Extract the (x, y) coordinate from the center of the cell holding the provided text.  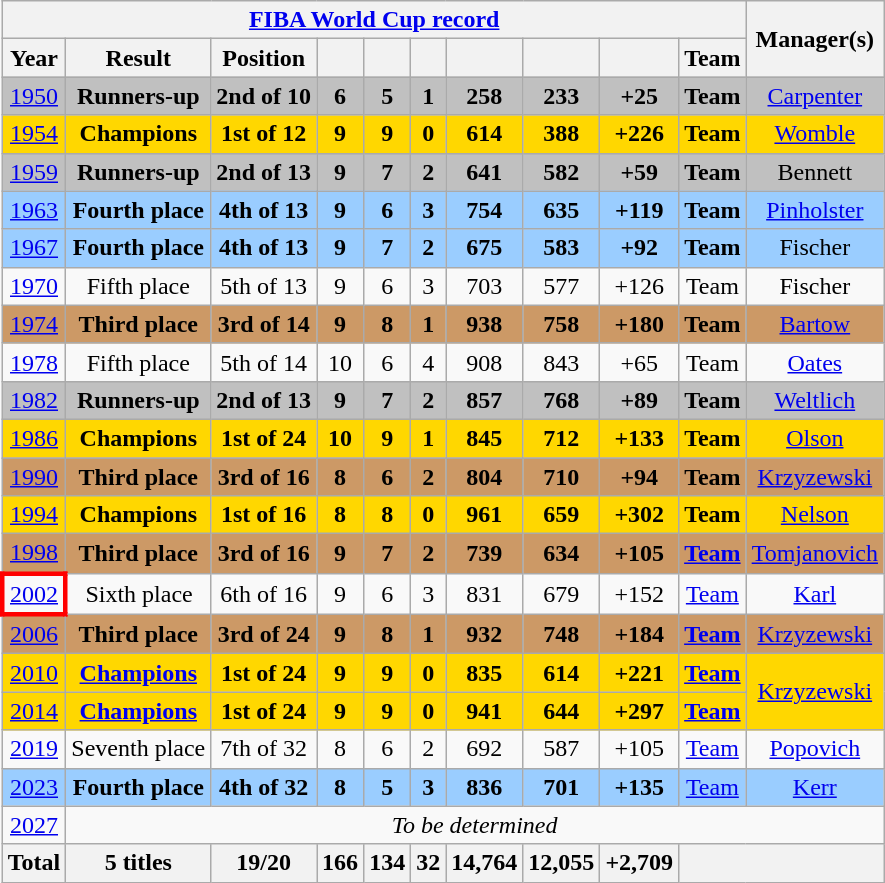
641 (484, 172)
+25 (640, 96)
Popovich (814, 749)
2002 (34, 594)
258 (484, 96)
1982 (34, 400)
692 (484, 749)
583 (562, 248)
5 titles (138, 863)
166 (340, 863)
Karl (814, 594)
3rd of 14 (264, 324)
Olson (814, 438)
Nelson (814, 515)
2023 (34, 787)
2019 (34, 749)
4 (428, 362)
908 (484, 362)
679 (562, 594)
2027 (34, 825)
+2,709 (640, 863)
739 (484, 554)
To be determined (475, 825)
Seventh place (138, 749)
5th of 13 (264, 286)
Result (138, 58)
768 (562, 400)
857 (484, 400)
1959 (34, 172)
+89 (640, 400)
710 (562, 477)
3rd of 24 (264, 634)
577 (562, 286)
804 (484, 477)
748 (562, 634)
388 (562, 134)
845 (484, 438)
Position (264, 58)
1986 (34, 438)
+152 (640, 594)
4th of 32 (264, 787)
961 (484, 515)
843 (562, 362)
1st of 12 (264, 134)
+180 (640, 324)
1990 (34, 477)
+126 (640, 286)
+302 (640, 515)
Tomjanovich (814, 554)
2nd of 10 (264, 96)
+133 (640, 438)
Kerr (814, 787)
758 (562, 324)
+59 (640, 172)
835 (484, 673)
1978 (34, 362)
FIBA World Cup record (374, 20)
1963 (34, 210)
1954 (34, 134)
+119 (640, 210)
Bartow (814, 324)
+65 (640, 362)
Manager(s) (814, 39)
932 (484, 634)
938 (484, 324)
1974 (34, 324)
Pinholster (814, 210)
19/20 (264, 863)
Total (34, 863)
134 (388, 863)
1994 (34, 515)
+94 (640, 477)
1998 (34, 554)
675 (484, 248)
+226 (640, 134)
703 (484, 286)
5th of 14 (264, 362)
2014 (34, 711)
831 (484, 594)
712 (562, 438)
941 (484, 711)
644 (562, 711)
1967 (34, 248)
Oates (814, 362)
12,055 (562, 863)
701 (562, 787)
7th of 32 (264, 749)
635 (562, 210)
1950 (34, 96)
754 (484, 210)
Bennett (814, 172)
Year (34, 58)
Carpenter (814, 96)
6th of 16 (264, 594)
233 (562, 96)
659 (562, 515)
Womble (814, 134)
634 (562, 554)
2006 (34, 634)
+135 (640, 787)
+297 (640, 711)
32 (428, 863)
1970 (34, 286)
1st of 16 (264, 515)
2010 (34, 673)
Sixth place (138, 594)
582 (562, 172)
+184 (640, 634)
Weltlich (814, 400)
+92 (640, 248)
14,764 (484, 863)
836 (484, 787)
+221 (640, 673)
587 (562, 749)
